Locate the cell with the specified text and output its (X, Y) center coordinate. 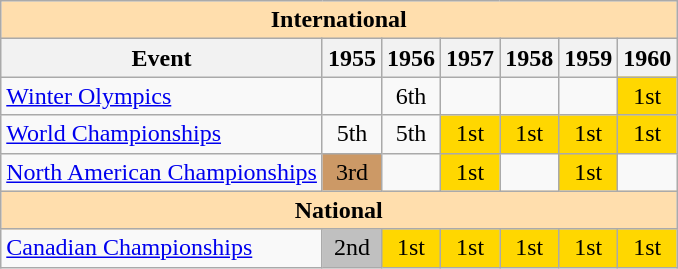
6th (412, 96)
World Championships (162, 134)
Winter Olympics (162, 96)
1957 (470, 58)
Event (162, 58)
National (339, 210)
1960 (648, 58)
1956 (412, 58)
1955 (352, 58)
1959 (588, 58)
North American Championships (162, 172)
3rd (352, 172)
1958 (530, 58)
Canadian Championships (162, 248)
International (339, 20)
2nd (352, 248)
